Determine the [x, y] coordinate at the center of the cell enclosing the given text.  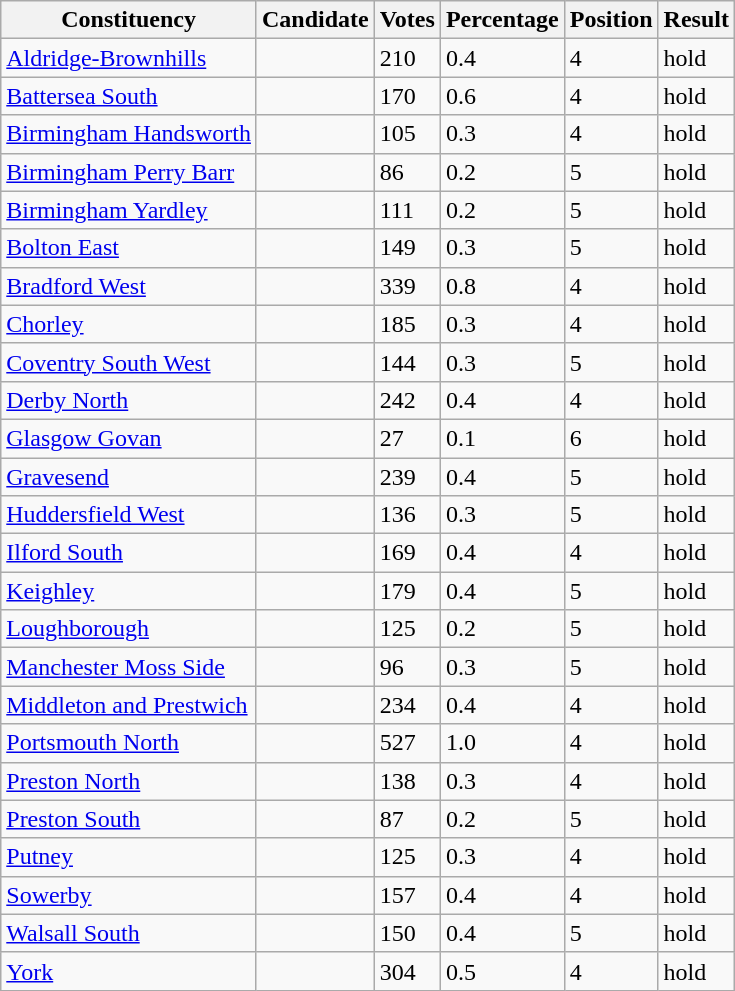
Portsmouth North [129, 743]
Derby North [129, 400]
Keighley [129, 591]
Preston South [129, 819]
Sowerby [129, 895]
Ilford South [129, 553]
1.0 [502, 743]
527 [407, 743]
157 [407, 895]
0.1 [502, 438]
339 [407, 286]
Aldridge-Brownhills [129, 58]
185 [407, 324]
Bradford West [129, 286]
6 [611, 438]
Percentage [502, 20]
96 [407, 667]
Candidate [315, 20]
Constituency [129, 20]
Manchester Moss Side [129, 667]
Putney [129, 857]
Preston North [129, 781]
0.6 [502, 96]
138 [407, 781]
169 [407, 553]
Huddersfield West [129, 515]
0.5 [502, 971]
Middleton and Prestwich [129, 705]
Glasgow Govan [129, 438]
87 [407, 819]
Walsall South [129, 933]
Loughborough [129, 629]
Result [696, 20]
150 [407, 933]
Birmingham Yardley [129, 210]
27 [407, 438]
Coventry South West [129, 362]
179 [407, 591]
Birmingham Handsworth [129, 134]
304 [407, 971]
Bolton East [129, 248]
0.8 [502, 286]
239 [407, 477]
Birmingham Perry Barr [129, 172]
210 [407, 58]
Votes [407, 20]
Battersea South [129, 96]
Position [611, 20]
86 [407, 172]
170 [407, 96]
111 [407, 210]
York [129, 971]
242 [407, 400]
149 [407, 248]
Chorley [129, 324]
105 [407, 134]
144 [407, 362]
136 [407, 515]
234 [407, 705]
Gravesend [129, 477]
